Return the [x, y] coordinate for the center point of the cell that contains the specified text.  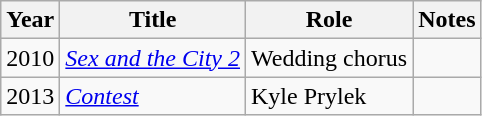
Sex and the City 2 [153, 58]
Role [330, 20]
Kyle Prylek [330, 96]
Year [30, 20]
Title [153, 20]
Contest [153, 96]
2010 [30, 58]
Notes [447, 20]
2013 [30, 96]
Wedding chorus [330, 58]
